Output the (x, y) coordinate of the center of the cell containing the given text.  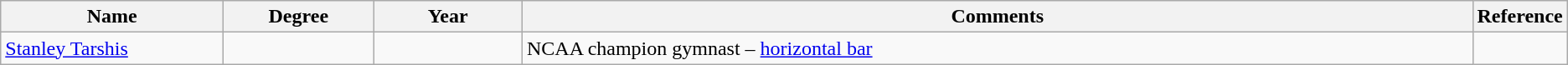
Degree (298, 17)
Stanley Tarshis (112, 48)
Comments (997, 17)
NCAA champion gymnast – horizontal bar (997, 48)
Reference (1519, 17)
Name (112, 17)
Year (448, 17)
